Capture the cell that displays the provided text and extract its [x, y] central coordinate. 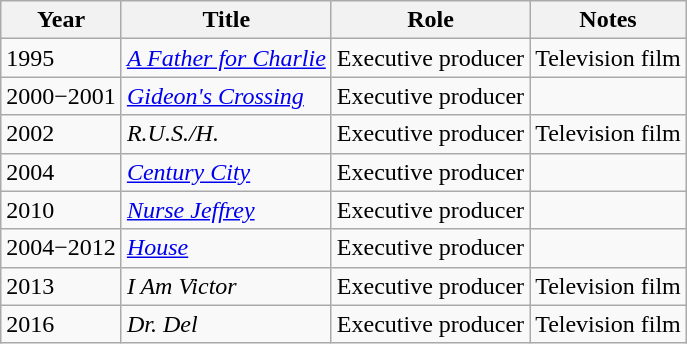
House [226, 248]
Role [430, 20]
A Father for Charlie [226, 58]
Nurse Jeffrey [226, 210]
I Am Victor [226, 286]
Year [62, 20]
2002 [62, 134]
Dr. Del [226, 324]
2004 [62, 172]
2010 [62, 210]
2016 [62, 324]
2004−2012 [62, 248]
2000−2001 [62, 96]
Century City [226, 172]
2013 [62, 286]
1995 [62, 58]
Gideon's Crossing [226, 96]
R.U.S./H. [226, 134]
Title [226, 20]
Notes [608, 20]
